Detect which cell encompasses the target text, then output its (x, y) center coordinate. 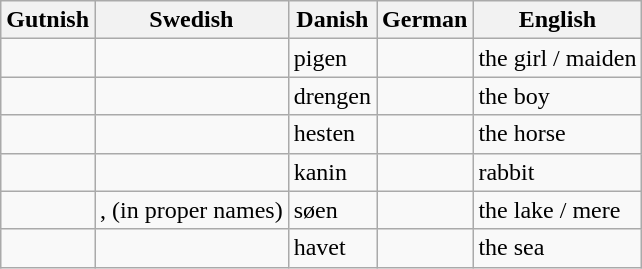
Gutnish (48, 20)
søen (332, 210)
pigen (332, 58)
hesten (332, 134)
rabbit (558, 172)
, (in proper names) (192, 210)
Swedish (192, 20)
the sea (558, 248)
drengen (332, 96)
German (425, 20)
the boy (558, 96)
havet (332, 248)
Danish (332, 20)
the girl / maiden (558, 58)
English (558, 20)
the lake / mere (558, 210)
kanin (332, 172)
the horse (558, 134)
